Output the (x, y) coordinate of the center of the cell containing the given text.  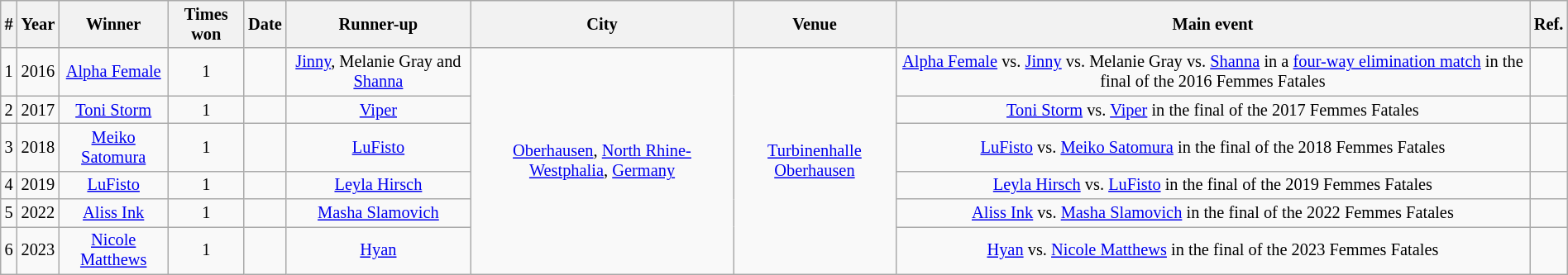
Alpha Female vs. Jinny vs. Melanie Gray vs. Shanna in a four-way elimination match in the final of the 2016 Femmes Fatales (1212, 72)
Hyan vs. Nicole Matthews in the final of the 2023 Femmes Fatales (1212, 250)
2019 (38, 185)
Hyan (379, 250)
2022 (38, 213)
Leyla Hirsch vs. LuFisto in the final of the 2019 Femmes Fatales (1212, 185)
LuFisto vs. Meiko Satomura in the final of the 2018 Femmes Fatales (1212, 147)
Date (265, 24)
Jinny, Melanie Gray and Shanna (379, 72)
2016 (38, 72)
2 (9, 110)
Aliss Ink (113, 213)
Meiko Satomura (113, 147)
3 (9, 147)
# (9, 24)
Winner (113, 24)
Toni Storm (113, 110)
Viper (379, 110)
Main event (1212, 24)
City (602, 24)
Year (38, 24)
Venue (815, 24)
Aliss Ink vs. Masha Slamovich in the final of the 2022 Femmes Fatales (1212, 213)
4 (9, 185)
Oberhausen, North Rhine-Westphalia, Germany (602, 161)
2017 (38, 110)
Nicole Matthews (113, 250)
6 (9, 250)
Alpha Female (113, 72)
Turbinenhalle Oberhausen (815, 161)
Times won (206, 24)
Leyla Hirsch (379, 185)
Masha Slamovich (379, 213)
Ref. (1548, 24)
Runner-up (379, 24)
Toni Storm vs. Viper in the final of the 2017 Femmes Fatales (1212, 110)
5 (9, 213)
2023 (38, 250)
2018 (38, 147)
